Identify which cell holds the provided text, then report its (X, Y) central coordinate. 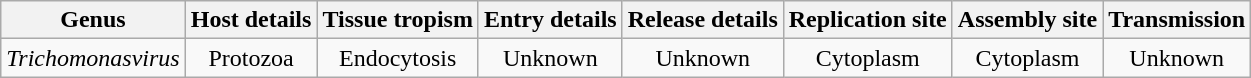
Tissue tropism (398, 20)
Endocytosis (398, 58)
Protozoa (251, 58)
Replication site (868, 20)
Release details (702, 20)
Trichomonasvirus (93, 58)
Host details (251, 20)
Genus (93, 20)
Assembly site (1027, 20)
Transmission (1177, 20)
Entry details (550, 20)
